From the cell containing the given text, extract its center point as (x, y) coordinate. 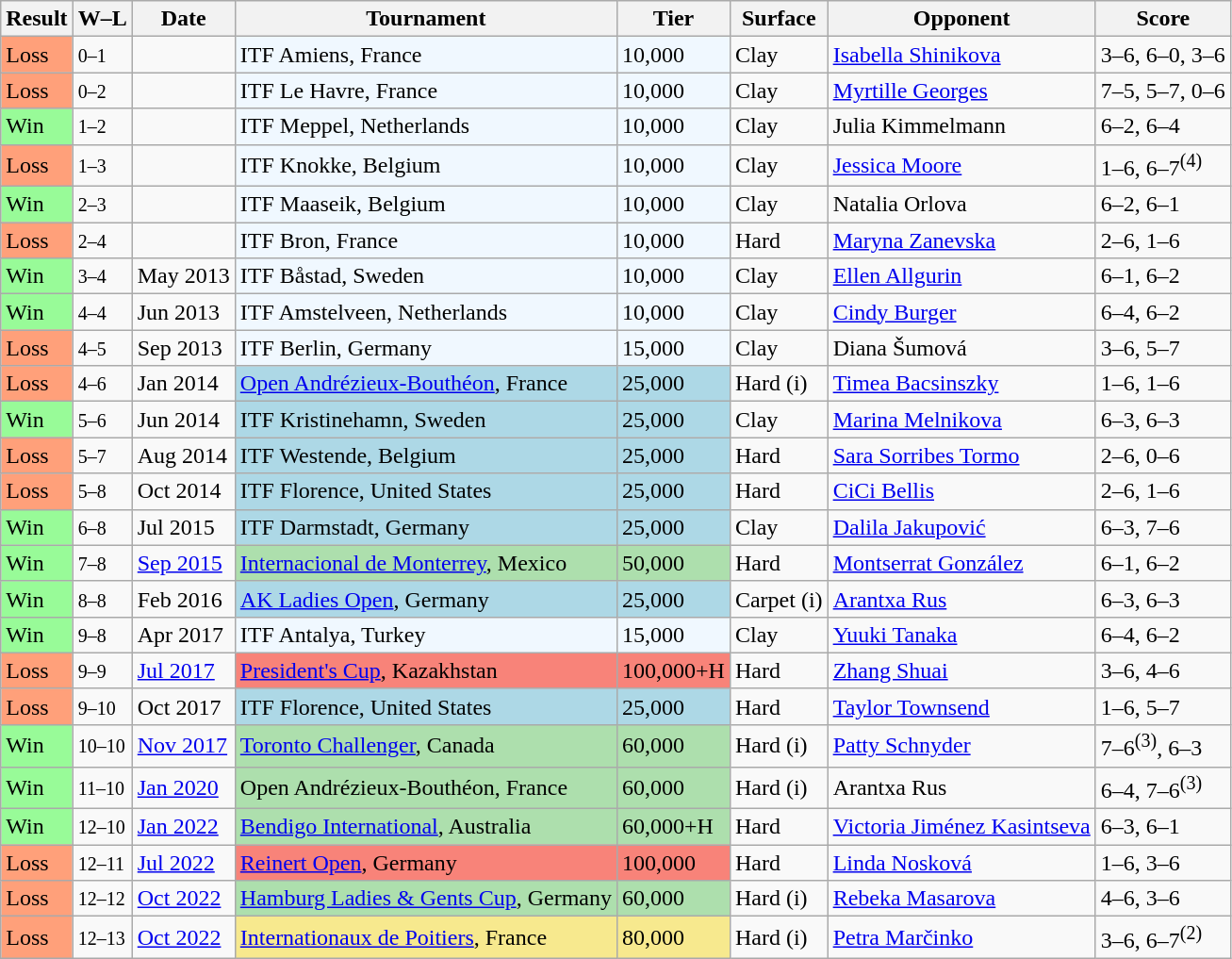
Internationaux de Poitiers, France (426, 937)
Oct 2014 (183, 491)
Jun 2014 (183, 420)
10–10 (102, 745)
7–6(3), 6–3 (1163, 745)
1–2 (102, 126)
Rebeka Masarova (961, 899)
Jan 2022 (183, 827)
ITF Amstelveen, Netherlands (426, 312)
6–2, 6–1 (1163, 205)
ITF Berlin, Germany (426, 348)
50,000 (673, 563)
Ellen Allgurin (961, 276)
Aug 2014 (183, 455)
Patty Schnyder (961, 745)
Sep 2015 (183, 563)
1–3 (102, 166)
Nov 2017 (183, 745)
12–12 (102, 899)
Dalila Jakupović (961, 527)
Oct 2017 (183, 706)
Cindy Burger (961, 312)
Jan 2014 (183, 384)
80,000 (673, 937)
CiCi Bellis (961, 491)
4–6 (102, 384)
7–8 (102, 563)
0–2 (102, 91)
60,000+H (673, 827)
ITF Kristinehamn, Sweden (426, 420)
Tournament (426, 19)
Jan 2020 (183, 788)
5–7 (102, 455)
9–9 (102, 670)
6–8 (102, 527)
100,000+H (673, 670)
Feb 2016 (183, 599)
Maryna Zanevska (961, 240)
ITF Meppel, Netherlands (426, 126)
Sep 2013 (183, 348)
Toronto Challenger, Canada (426, 745)
1–6, 6–7(4) (1163, 166)
Petra Marčinko (961, 937)
Jul 2017 (183, 670)
Yuuki Tanaka (961, 635)
W–L (102, 19)
ITF Le Havre, France (426, 91)
Victoria Jiménez Kasintseva (961, 827)
Natalia Orlova (961, 205)
Hamburg Ladies & Gents Cup, Germany (426, 899)
May 2013 (183, 276)
3–6, 5–7 (1163, 348)
1–6, 3–6 (1163, 863)
1–6, 1–6 (1163, 384)
3–6, 6–0, 3–6 (1163, 55)
4–4 (102, 312)
2–3 (102, 205)
Opponent (961, 19)
Diana Šumová (961, 348)
7–5, 5–7, 0–6 (1163, 91)
2–6, 0–6 (1163, 455)
2–4 (102, 240)
Taylor Townsend (961, 706)
Result (37, 19)
9–8 (102, 635)
9–10 (102, 706)
AK Ladies Open, Germany (426, 599)
ITF Amiens, France (426, 55)
Apr 2017 (183, 635)
Sara Sorribes Tormo (961, 455)
ITF Knokke, Belgium (426, 166)
6–3, 7–6 (1163, 527)
ITF Båstad, Sweden (426, 276)
12–13 (102, 937)
12–10 (102, 827)
Internacional de Monterrey, Mexico (426, 563)
Zhang Shuai (961, 670)
Tier (673, 19)
100,000 (673, 863)
Myrtille Georges (961, 91)
Jessica Moore (961, 166)
ITF Westende, Belgium (426, 455)
Carpet (i) (779, 599)
3–6, 6–7(2) (1163, 937)
President's Cup, Kazakhstan (426, 670)
6–2, 6–4 (1163, 126)
Timea Bacsinszky (961, 384)
6–4, 7–6(3) (1163, 788)
3–6, 4–6 (1163, 670)
ITF Antalya, Turkey (426, 635)
ITF Darmstadt, Germany (426, 527)
Reinert Open, Germany (426, 863)
0–1 (102, 55)
Linda Nosková (961, 863)
ITF Maaseik, Belgium (426, 205)
Marina Melnikova (961, 420)
Isabella Shinikova (961, 55)
3–4 (102, 276)
5–6 (102, 420)
8–8 (102, 599)
Date (183, 19)
ITF Bron, France (426, 240)
11–10 (102, 788)
Score (1163, 19)
Surface (779, 19)
Jun 2013 (183, 312)
Montserrat González (961, 563)
4–6, 3–6 (1163, 899)
6–3, 6–1 (1163, 827)
Bendigo International, Australia (426, 827)
Jul 2022 (183, 863)
Jul 2015 (183, 527)
4–5 (102, 348)
5–8 (102, 491)
1–6, 5–7 (1163, 706)
Julia Kimmelmann (961, 126)
12–11 (102, 863)
